Provide the (x, y) coordinate of the cell's center where the given text is located.  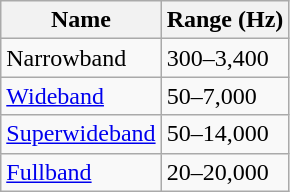
Range (Hz) (225, 20)
Narrowband (81, 58)
50–14,000 (225, 134)
Superwideband (81, 134)
Name (81, 20)
50–7,000 (225, 96)
20–20,000 (225, 172)
Fullband (81, 172)
300–3,400 (225, 58)
Wideband (81, 96)
